Search for the cell housing the specified text and yield its (x, y) center coordinate. 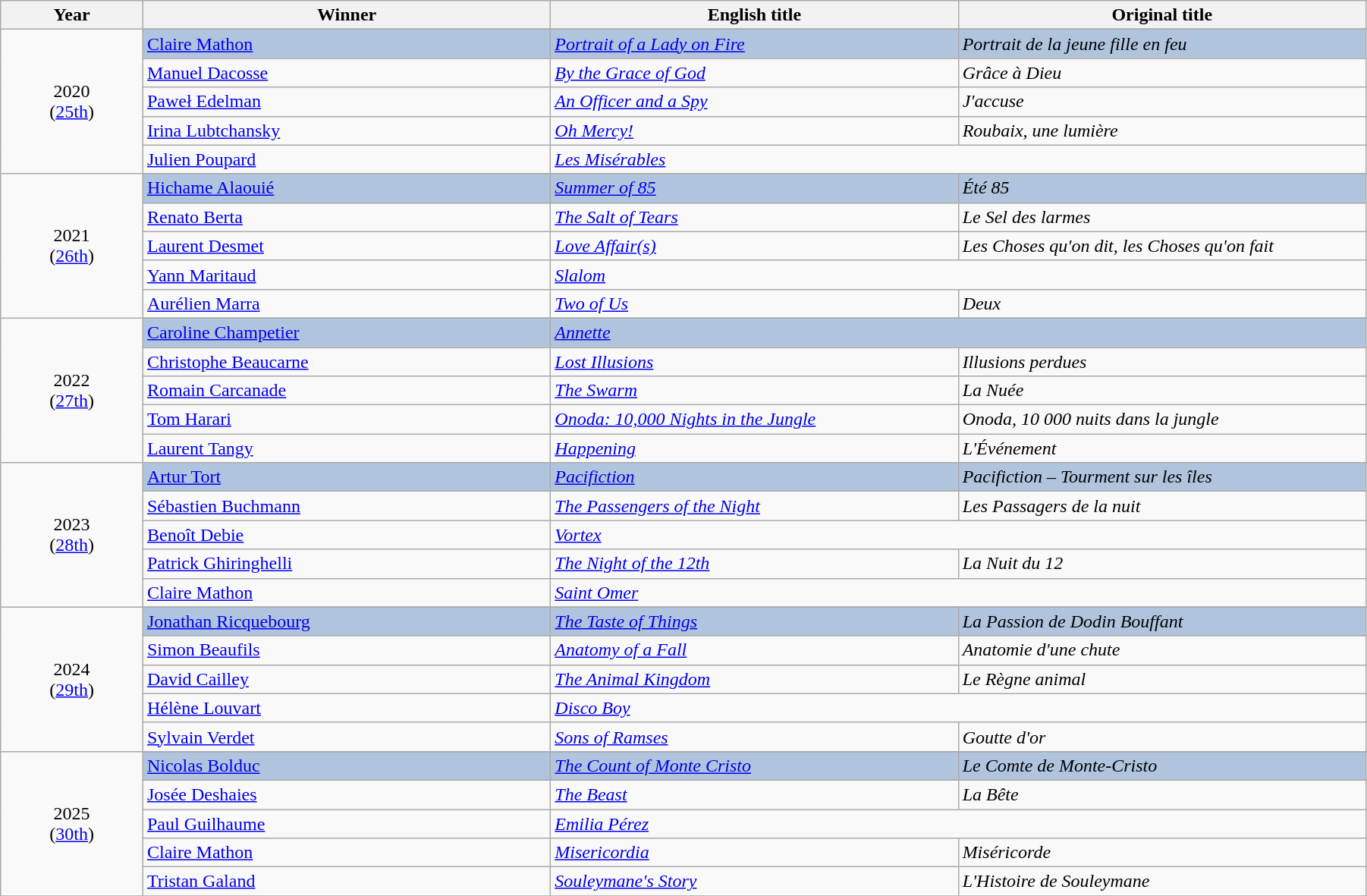
The Beast (754, 794)
Anatomy of a Fall (754, 650)
The Swarm (754, 391)
Tristan Galand (346, 882)
By the Grace of God (754, 73)
La Nuit du 12 (1162, 564)
Benoît Debie (346, 535)
Oh Mercy! (754, 130)
L'Événement (1162, 448)
Pacifiction – Tourment sur les îles (1162, 477)
Jonathan Ricquebourg (346, 621)
Josée Deshaies (346, 794)
Onoda: 10,000 Nights in the Jungle (754, 420)
2022(27th) (72, 390)
Tom Harari (346, 420)
Slalom (959, 275)
David Cailley (346, 679)
Simon Beaufils (346, 650)
Souleymane's Story (754, 882)
Portrait of a Lady on Fire (754, 44)
2025(30th) (72, 823)
Miséricorde (1162, 853)
Le Règne animal (1162, 679)
2021(26th) (72, 246)
Caroline Champetier (346, 332)
Les Choses qu'on dit, les Choses qu'on fait (1162, 246)
Été 85 (1162, 188)
Paul Guilhaume (346, 823)
Manuel Dacosse (346, 73)
Sylvain Verdet (346, 737)
Paweł Edelman (346, 102)
Laurent Desmet (346, 246)
Roubaix, une lumière (1162, 130)
Yann Maritaud (346, 275)
Les Passagers de la nuit (1162, 506)
Patrick Ghiringhelli (346, 564)
Two of Us (754, 303)
Anatomie d'une chute (1162, 650)
Disco Boy (959, 708)
Goutte d'or (1162, 737)
Nicolas Bolduc (346, 766)
Julien Poupard (346, 159)
Les Misérables (959, 159)
Misericordia (754, 853)
The Passengers of the Night (754, 506)
Artur Tort (346, 477)
Onoda, 10 000 nuits dans la jungle (1162, 420)
La Bête (1162, 794)
Vortex (959, 535)
An Officer and a Spy (754, 102)
The Count of Monte Cristo (754, 766)
Laurent Tangy (346, 448)
Lost Illusions (754, 362)
Winner (346, 15)
Saint Omer (959, 593)
Happening (754, 448)
The Night of the 12th (754, 564)
Pacifiction (754, 477)
Renato Berta (346, 217)
Emilia Pérez (959, 823)
2020(25th) (72, 102)
Summer of 85 (754, 188)
The Taste of Things (754, 621)
Grâce à Dieu (1162, 73)
Deux (1162, 303)
The Animal Kingdom (754, 679)
Illusions perdues (1162, 362)
2023(28th) (72, 535)
Annette (959, 332)
Hichame Alaouié (346, 188)
Year (72, 15)
Portrait de la jeune fille en feu (1162, 44)
Le Sel des larmes (1162, 217)
Sébastien Buchmann (346, 506)
La Passion de Dodin Bouffant (1162, 621)
2024(29th) (72, 679)
English title (754, 15)
Aurélien Marra (346, 303)
La Nuée (1162, 391)
Christophe Beaucarne (346, 362)
Hélène Louvart (346, 708)
J'accuse (1162, 102)
Irina Lubtchansky (346, 130)
L'Histoire de Souleymane (1162, 882)
The Salt of Tears (754, 217)
Sons of Ramses (754, 737)
Original title (1162, 15)
Love Affair(s) (754, 246)
Le Comte de Monte-Cristo (1162, 766)
Romain Carcanade (346, 391)
